Determine the (x, y) coordinate at the center of the cell enclosing the given text.  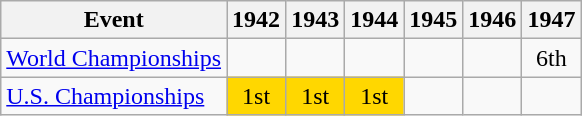
1943 (316, 20)
1945 (434, 20)
World Championships (114, 58)
1947 (552, 20)
1946 (492, 20)
6th (552, 58)
1944 (374, 20)
Event (114, 20)
1942 (256, 20)
U.S. Championships (114, 96)
